Search for the cell housing the specified text and yield its [x, y] center coordinate. 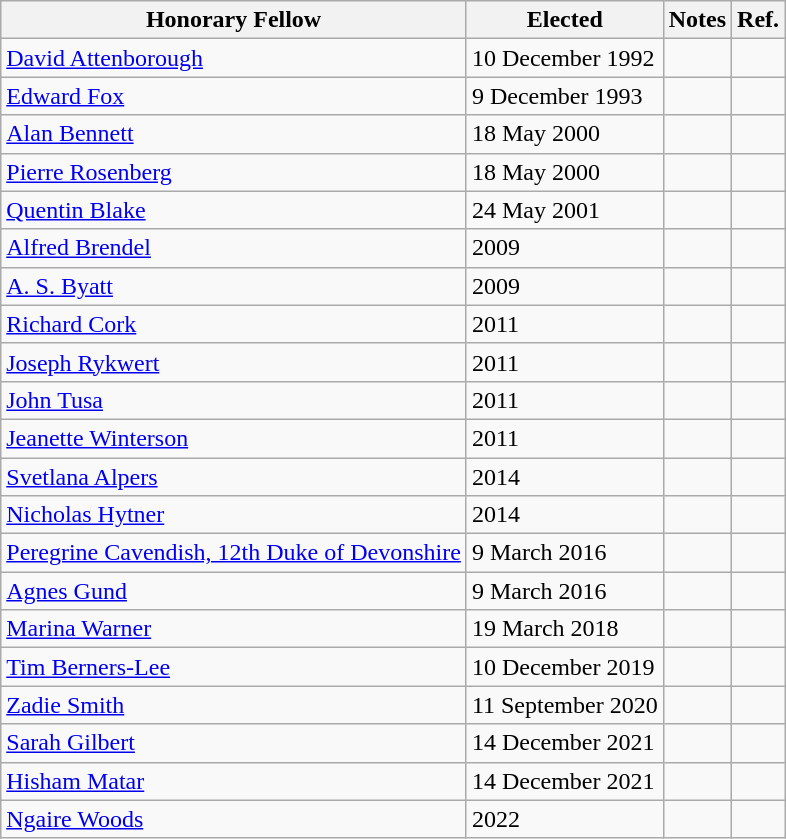
Sarah Gilbert [234, 743]
Quentin Blake [234, 210]
Peregrine Cavendish, 12th Duke of Devonshire [234, 553]
Ngaire Woods [234, 819]
Joseph Rykwert [234, 362]
Svetlana Alpers [234, 477]
Agnes Gund [234, 591]
19 March 2018 [564, 629]
Honorary Fellow [234, 20]
Richard Cork [234, 324]
Pierre Rosenberg [234, 172]
Elected [564, 20]
Nicholas Hytner [234, 515]
Jeanette Winterson [234, 438]
Notes [697, 20]
10 December 2019 [564, 667]
Ref. [758, 20]
24 May 2001 [564, 210]
Alan Bennett [234, 134]
Tim Berners-Lee [234, 667]
10 December 1992 [564, 58]
David Attenborough [234, 58]
John Tusa [234, 400]
Marina Warner [234, 629]
11 September 2020 [564, 705]
A. S. Byatt [234, 286]
Edward Fox [234, 96]
Hisham Matar [234, 781]
Zadie Smith [234, 705]
9 December 1993 [564, 96]
Alfred Brendel [234, 248]
2022 [564, 819]
